Search for the cell housing the specified text and yield its [X, Y] center coordinate. 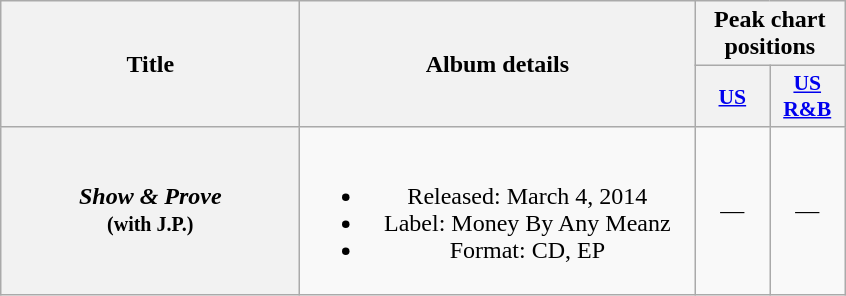
Show & Prove(with J.P.) [150, 210]
Album details [498, 64]
US [732, 96]
Released: March 4, 2014Label: Money By Any MeanzFormat: CD, EP [498, 210]
US R&B [808, 96]
Peak chart positions [770, 34]
Title [150, 64]
